Detect which cell encompasses the target text, then output its (X, Y) center coordinate. 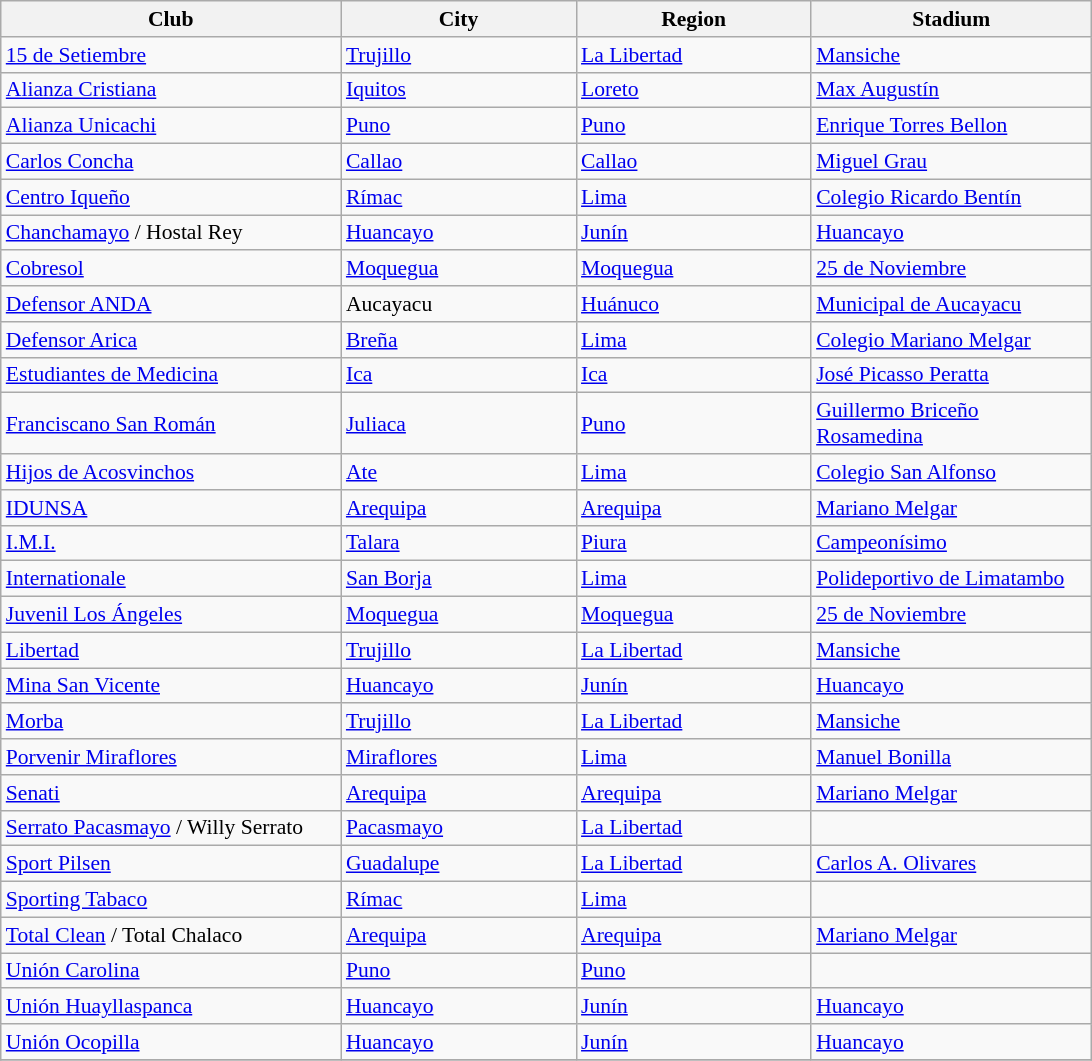
Talara (458, 543)
Pacasmayo (458, 828)
Club (171, 19)
Miraflores (458, 757)
Serrato Pacasmayo / Willy Serrato (171, 828)
Juliaca (458, 424)
Sport Pilsen (171, 864)
Campeonísimo (951, 543)
Carlos Concha (171, 162)
IDUNSA (171, 508)
Breña (458, 340)
Unión Carolina (171, 971)
Municipal de Aucayacu (951, 304)
Mina San Vicente (171, 686)
Guillermo Briceño Rosamedina (951, 424)
Piura (694, 543)
Colegio Ricardo Bentín (951, 197)
Carlos A. Olivares (951, 864)
Polideportivo de Limatambo (951, 579)
Ate (458, 472)
Morba (171, 722)
Defensor ANDA (171, 304)
Unión Ocopilla (171, 1042)
15 de Setiembre (171, 55)
Huánuco (694, 304)
I.M.I. (171, 543)
Internationale (171, 579)
José Picasso Peratta (951, 375)
Colegio San Alfonso (951, 472)
Region (694, 19)
Max Augustín (951, 90)
Iquitos (458, 90)
Total Clean / Total Chalaco (171, 935)
Chanchamayo / Hostal Rey (171, 233)
Juvenil Los Ángeles (171, 615)
Estudiantes de Medicina (171, 375)
Miguel Grau (951, 162)
Franciscano San Román (171, 424)
Guadalupe (458, 864)
Centro Iqueño (171, 197)
Hijos de Acosvinchos (171, 472)
Colegio Mariano Melgar (951, 340)
Loreto (694, 90)
Aucayacu (458, 304)
Cobresol (171, 269)
Senati (171, 793)
San Borja (458, 579)
Unión Huayllaspanca (171, 1007)
Porvenir Miraflores (171, 757)
Alianza Unicachi (171, 126)
Enrique Torres Bellon (951, 126)
Alianza Cristiana (171, 90)
Manuel Bonilla (951, 757)
Libertad (171, 650)
City (458, 19)
Defensor Arica (171, 340)
Stadium (951, 19)
Sporting Tabaco (171, 900)
